Scan for the cell matching the given text and deliver its [X, Y] coordinate at center. 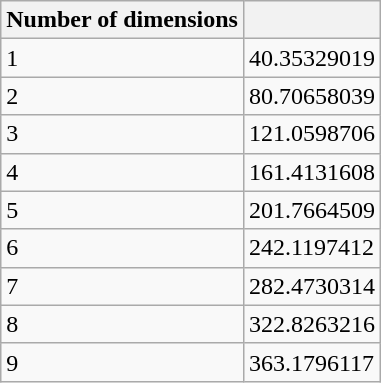
161.4131608 [312, 172]
242.1197412 [312, 248]
7 [122, 286]
40.35329019 [312, 58]
Number of dimensions [122, 20]
9 [122, 362]
3 [122, 134]
1 [122, 58]
4 [122, 172]
363.1796117 [312, 362]
6 [122, 248]
80.70658039 [312, 96]
322.8263216 [312, 324]
282.4730314 [312, 286]
2 [122, 96]
8 [122, 324]
201.7664509 [312, 210]
5 [122, 210]
121.0598706 [312, 134]
